Pinpoint the cell where the given text exists, returning its [X, Y] midpoint coordinate. 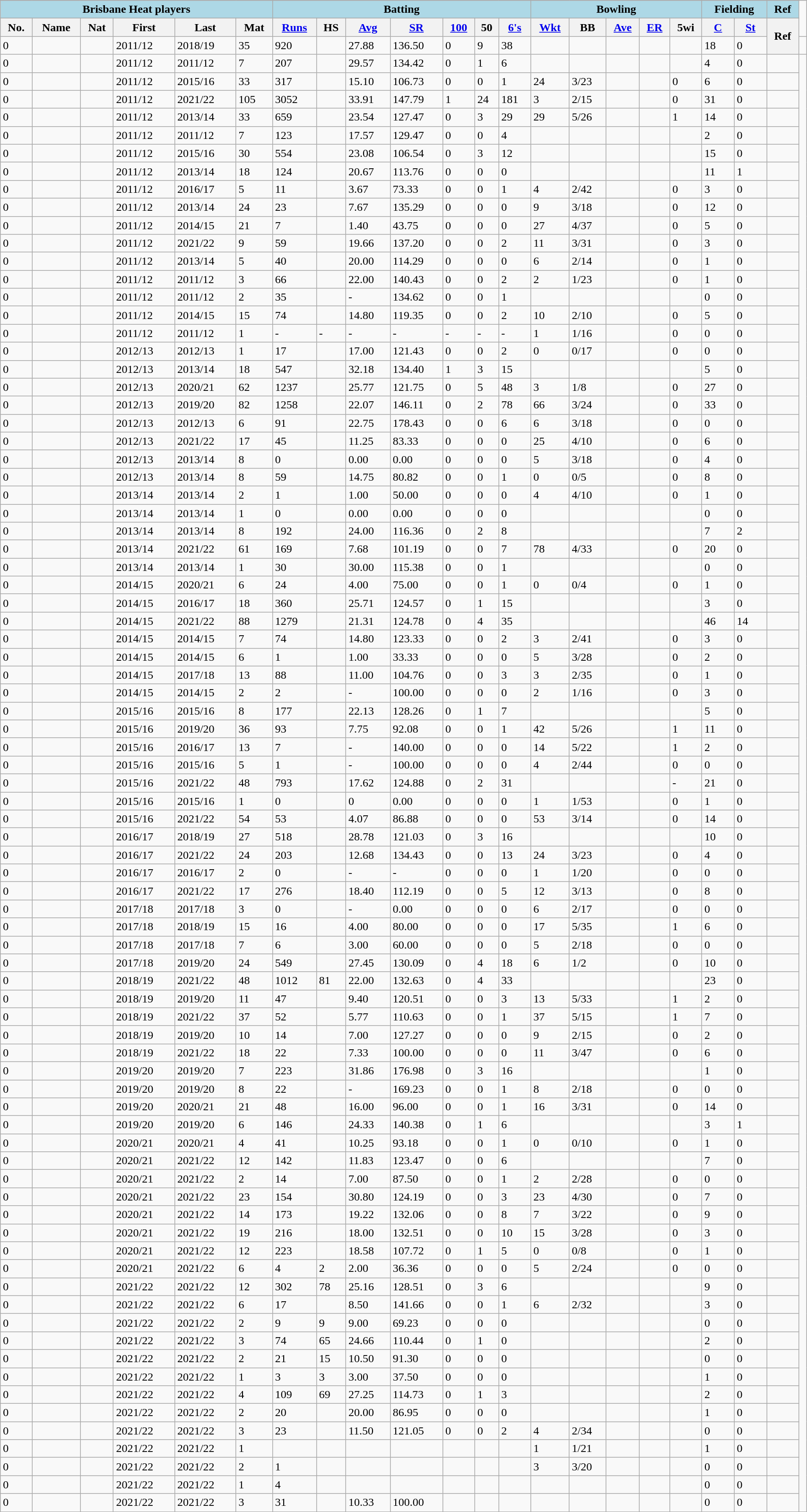
22.07 [368, 405]
105 [254, 99]
1258 [294, 405]
2/24 [588, 1269]
173 [294, 1215]
207 [294, 63]
10.33 [368, 1503]
92.08 [416, 729]
25 [550, 441]
86.95 [416, 1413]
3/20 [588, 1467]
5wi [686, 27]
2/17 [588, 909]
Mat [254, 27]
136.50 [416, 45]
2/35 [588, 675]
3/24 [588, 405]
30.80 [368, 1197]
54 [254, 819]
60.00 [416, 945]
17.62 [368, 783]
2/32 [588, 1305]
140.43 [416, 279]
16.00 [368, 1107]
147.79 [416, 99]
69 [331, 1395]
7.33 [368, 1053]
80.00 [416, 927]
10.25 [368, 1143]
Fielding [735, 9]
Wkt [550, 27]
1.40 [368, 225]
146 [294, 1125]
132.51 [416, 1233]
25.77 [368, 387]
1/2 [588, 963]
107.72 [416, 1251]
0/8 [588, 1251]
38 [515, 45]
50 [487, 27]
42 [550, 729]
146.11 [416, 405]
1012 [294, 981]
3.67 [368, 189]
46 [719, 621]
Bowling [616, 9]
1/20 [588, 873]
7.75 [368, 729]
112.19 [416, 891]
27.25 [368, 1395]
32.18 [368, 369]
203 [294, 855]
4/37 [588, 225]
15.10 [368, 81]
140.38 [416, 1125]
5/15 [588, 1017]
302 [294, 1287]
11.25 [368, 441]
0/10 [588, 1143]
100 [459, 27]
36 [254, 729]
920 [294, 45]
1/21 [588, 1449]
11.50 [368, 1431]
549 [294, 963]
17.57 [368, 135]
C [719, 27]
62 [254, 387]
SR [416, 27]
22.75 [368, 423]
22.13 [368, 711]
2.00 [368, 1269]
1/8 [588, 387]
36.36 [416, 1269]
181 [515, 99]
169 [294, 549]
24.00 [368, 531]
124.19 [416, 1197]
132.06 [416, 1215]
121.03 [416, 837]
18.00 [368, 1233]
96.00 [416, 1107]
176.98 [416, 1071]
127.47 [416, 117]
113.76 [416, 171]
19 [254, 1233]
3052 [294, 99]
43.75 [416, 225]
23.54 [368, 117]
2/28 [588, 1179]
61 [254, 549]
110.44 [416, 1340]
Ave [623, 27]
547 [294, 369]
360 [294, 603]
659 [294, 117]
14.75 [368, 477]
30.00 [368, 567]
5/22 [588, 747]
177 [294, 711]
Avg [368, 27]
82 [254, 405]
276 [294, 891]
40 [294, 261]
80.82 [416, 477]
127.27 [416, 1035]
1/23 [588, 279]
19.66 [368, 243]
Batting [401, 9]
11.00 [368, 675]
0/4 [588, 585]
No. [16, 27]
123.33 [416, 639]
93 [294, 729]
793 [294, 783]
518 [294, 837]
3/13 [588, 891]
134.42 [416, 63]
12.68 [368, 855]
Last [205, 27]
18.40 [368, 891]
135.29 [416, 207]
Nat [97, 27]
83.33 [416, 441]
33.91 [368, 99]
554 [294, 153]
St [751, 27]
134.43 [416, 855]
109 [294, 1395]
24.66 [368, 1340]
2/10 [588, 315]
2/41 [588, 639]
First [144, 27]
19.22 [368, 1215]
134.40 [416, 369]
86.88 [416, 819]
25.16 [368, 1287]
73.33 [416, 189]
9.00 [368, 1322]
52 [294, 1017]
23.08 [368, 153]
4/30 [588, 1197]
3/47 [588, 1053]
9.40 [368, 999]
120.51 [416, 999]
81 [331, 981]
21.31 [368, 621]
1237 [294, 387]
178.43 [416, 423]
10.50 [368, 1358]
65 [331, 1340]
Name [56, 27]
31.86 [368, 1071]
18.58 [368, 1251]
2/42 [588, 189]
124.57 [416, 603]
106.73 [416, 81]
Runs [294, 27]
69.23 [416, 1322]
216 [294, 1233]
114.73 [416, 1395]
87.50 [416, 1179]
33.33 [416, 657]
129.47 [416, 135]
317 [294, 81]
115.38 [416, 567]
123.47 [416, 1161]
106.54 [416, 153]
124.78 [416, 621]
8.50 [368, 1305]
119.35 [416, 315]
123 [294, 135]
1279 [294, 621]
BB [588, 27]
25.71 [368, 603]
41 [294, 1143]
128.51 [416, 1287]
110.63 [416, 1017]
2/14 [588, 261]
91 [294, 423]
141.66 [416, 1305]
47 [294, 999]
169.23 [416, 1089]
HS [331, 27]
ER [655, 27]
24.33 [368, 1125]
17.00 [368, 351]
75.00 [416, 585]
121.05 [416, 1431]
91.30 [416, 1358]
0/5 [588, 477]
11.83 [368, 1161]
104.76 [416, 675]
0/17 [588, 351]
101.19 [416, 549]
124.88 [416, 783]
154 [294, 1197]
134.62 [416, 297]
1/53 [588, 801]
140.00 [416, 747]
124 [294, 171]
128.26 [416, 711]
121.75 [416, 387]
29.57 [368, 63]
132.63 [416, 981]
Brisbane Heat players [137, 9]
130.09 [416, 963]
192 [294, 531]
20.67 [368, 171]
45 [294, 441]
2/44 [588, 765]
50.00 [416, 495]
5.77 [368, 1017]
121.43 [416, 351]
6's [515, 27]
5/35 [588, 927]
116.36 [416, 531]
4/33 [588, 549]
7.67 [368, 207]
3/14 [588, 819]
2/34 [588, 1431]
137.20 [416, 243]
3/22 [588, 1215]
93.18 [416, 1143]
5/33 [588, 999]
27.45 [368, 963]
28.78 [368, 837]
4.07 [368, 819]
142 [294, 1161]
7.68 [368, 549]
114.29 [416, 261]
37.50 [416, 1377]
27.88 [368, 45]
